For the text-containing cell, return its midpoint in (x, y) coordinate format. 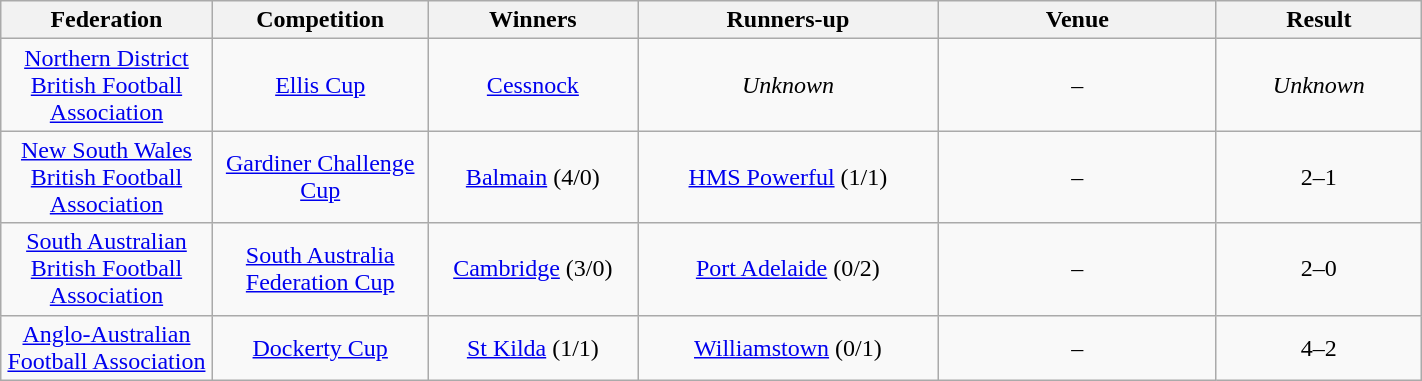
2–1 (1318, 177)
Cambridge (3/0) (532, 269)
Northern District British Football Association (106, 85)
Anglo-Australian Football Association (106, 348)
Venue (1077, 20)
South Australia Federation Cup (320, 269)
2–0 (1318, 269)
South Australian British Football Association (106, 269)
4–2 (1318, 348)
Dockerty Cup (320, 348)
Federation (106, 20)
New South Wales British Football Association (106, 177)
Gardiner Challenge Cup (320, 177)
Competition (320, 20)
Result (1318, 20)
Balmain (4/0) (532, 177)
St Kilda (1/1) (532, 348)
Port Adelaide (0/2) (788, 269)
HMS Powerful (1/1) (788, 177)
Runners-up (788, 20)
Williamstown (0/1) (788, 348)
Winners (532, 20)
Cessnock (532, 85)
Ellis Cup (320, 85)
